Identify which cell holds the provided text, then report its (X, Y) central coordinate. 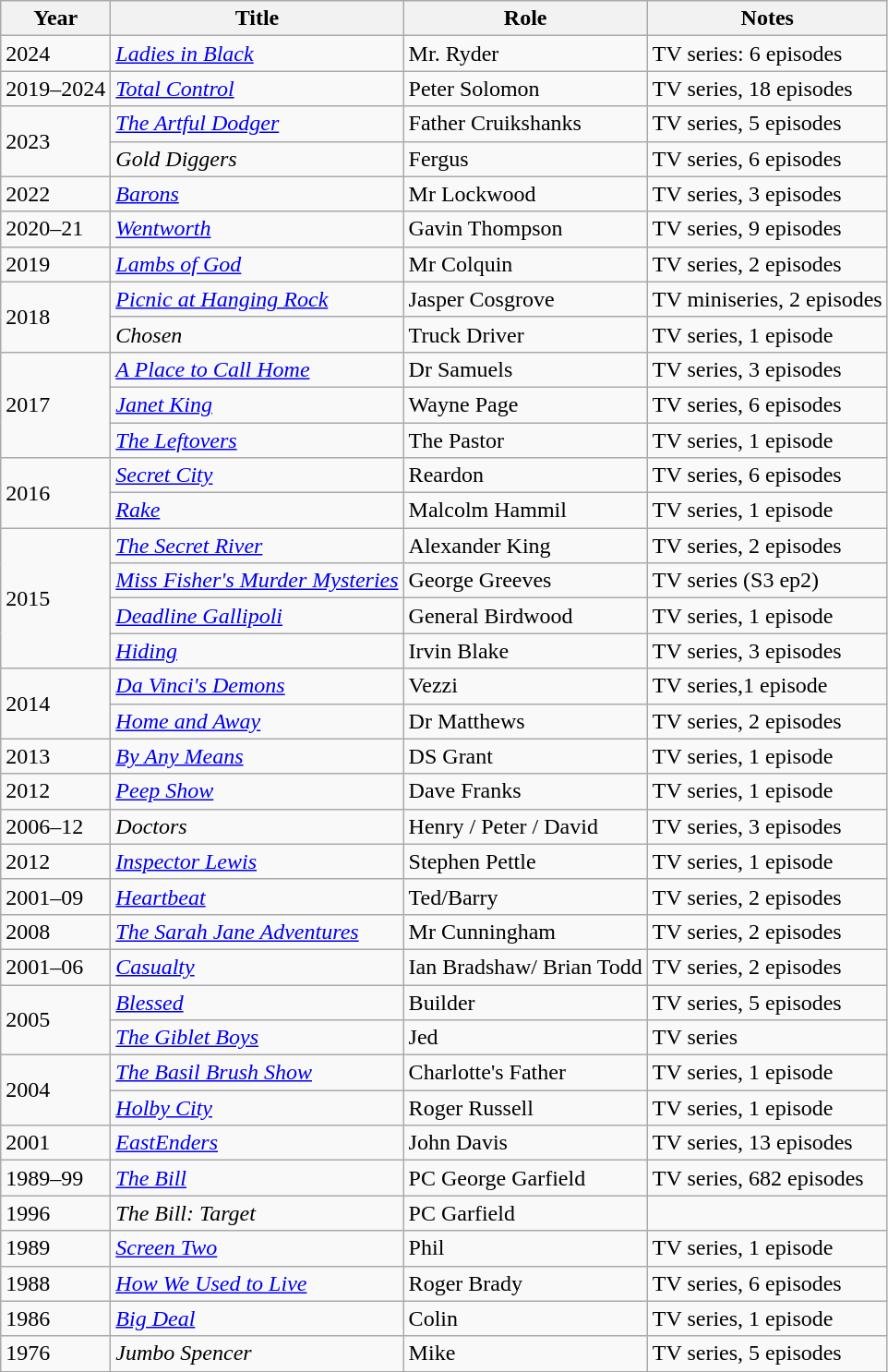
Holby City (257, 1108)
The Pastor (525, 440)
Malcolm Hammil (525, 511)
Da Vinci's Demons (257, 686)
Peep Show (257, 791)
2005 (55, 1019)
Jed (525, 1038)
TV series: 6 episodes (767, 54)
General Birdwood (525, 616)
Gavin Thompson (525, 229)
Builder (525, 1002)
TV series (S3 ep2) (767, 581)
Reardon (525, 475)
John Davis (525, 1143)
Big Deal (257, 1318)
TV series, 9 episodes (767, 229)
Fergus (525, 159)
Henry / Peter / David (525, 826)
2023 (55, 141)
The Leftovers (257, 440)
Heartbeat (257, 897)
Dr Matthews (525, 721)
Mike (525, 1354)
2019–2024 (55, 89)
The Giblet Boys (257, 1038)
By Any Means (257, 756)
Gold Diggers (257, 159)
TV series,1 episode (767, 686)
PC Garfield (525, 1213)
Casualty (257, 967)
PC George Garfield (525, 1178)
Dr Samuels (525, 369)
TV series (767, 1038)
Lambs of God (257, 264)
1988 (55, 1283)
Irvin Blake (525, 651)
Mr. Ryder (525, 54)
Mr Lockwood (525, 194)
Father Cruikshanks (525, 124)
Ian Bradshaw/ Brian Todd (525, 967)
DS Grant (525, 756)
2001 (55, 1143)
1996 (55, 1213)
Charlotte's Father (525, 1073)
2017 (55, 404)
2004 (55, 1090)
2014 (55, 704)
Total Control (257, 89)
TV miniseries, 2 episodes (767, 299)
Mr Cunningham (525, 932)
1986 (55, 1318)
Ladies in Black (257, 54)
The Secret River (257, 546)
Vezzi (525, 686)
EastEnders (257, 1143)
2001–09 (55, 897)
Chosen (257, 334)
2018 (55, 317)
Roger Russell (525, 1108)
Jumbo Spencer (257, 1354)
1976 (55, 1354)
Blessed (257, 1002)
The Bill: Target (257, 1213)
Phil (525, 1248)
Peter Solomon (525, 89)
2013 (55, 756)
TV series, 682 episodes (767, 1178)
Miss Fisher's Murder Mysteries (257, 581)
Screen Two (257, 1248)
Rake (257, 511)
2020–21 (55, 229)
Home and Away (257, 721)
Roger Brady (525, 1283)
Deadline Gallipoli (257, 616)
Jasper Cosgrove (525, 299)
1989–99 (55, 1178)
Barons (257, 194)
2008 (55, 932)
The Basil Brush Show (257, 1073)
Wayne Page (525, 404)
2024 (55, 54)
Hiding (257, 651)
A Place to Call Home (257, 369)
Janet King (257, 404)
Mr Colquin (525, 264)
1989 (55, 1248)
The Bill (257, 1178)
Role (525, 18)
2019 (55, 264)
Truck Driver (525, 334)
Alexander King (525, 546)
2022 (55, 194)
TV series, 18 episodes (767, 89)
2006–12 (55, 826)
Ted/Barry (525, 897)
Colin (525, 1318)
The Artful Dodger (257, 124)
2015 (55, 598)
TV series, 13 episodes (767, 1143)
2016 (55, 493)
Title (257, 18)
Notes (767, 18)
Inspector Lewis (257, 861)
Doctors (257, 826)
How We Used to Live (257, 1283)
Picnic at Hanging Rock (257, 299)
2001–06 (55, 967)
George Greeves (525, 581)
Wentworth (257, 229)
Stephen Pettle (525, 861)
Year (55, 18)
The Sarah Jane Adventures (257, 932)
Dave Franks (525, 791)
Secret City (257, 475)
